Output the [x, y] coordinate of the center of the cell containing the given text.  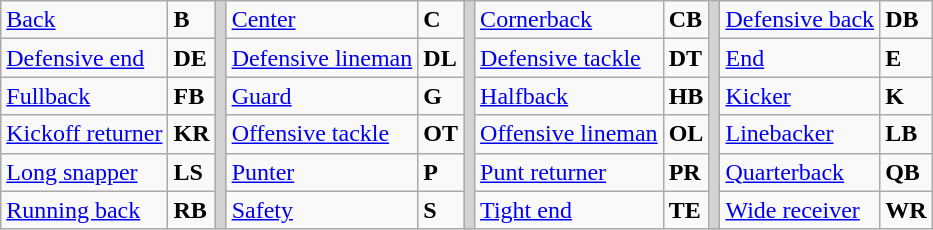
OL [686, 134]
B [192, 20]
Cornerback [570, 20]
DT [686, 58]
P [441, 172]
Quarterback [800, 172]
Long snapper [84, 172]
Kicker [800, 96]
CB [686, 20]
Tight end [570, 210]
K [906, 96]
Punt returner [570, 172]
QB [906, 172]
Guard [322, 96]
DB [906, 20]
Safety [322, 210]
Center [322, 20]
PR [686, 172]
TE [686, 210]
OT [441, 134]
G [441, 96]
DE [192, 58]
Fullback [84, 96]
C [441, 20]
Wide receiver [800, 210]
Defensive end [84, 58]
HB [686, 96]
DL [441, 58]
Defensive lineman [322, 58]
Punter [322, 172]
RB [192, 210]
KR [192, 134]
Offensive tackle [322, 134]
Halfback [570, 96]
S [441, 210]
End [800, 58]
LB [906, 134]
Defensive tackle [570, 58]
Running back [84, 210]
Linebacker [800, 134]
E [906, 58]
Offensive lineman [570, 134]
Kickoff returner [84, 134]
FB [192, 96]
WR [906, 210]
Defensive back [800, 20]
Back [84, 20]
LS [192, 172]
